Identify which cell holds the provided text, then report its [x, y] central coordinate. 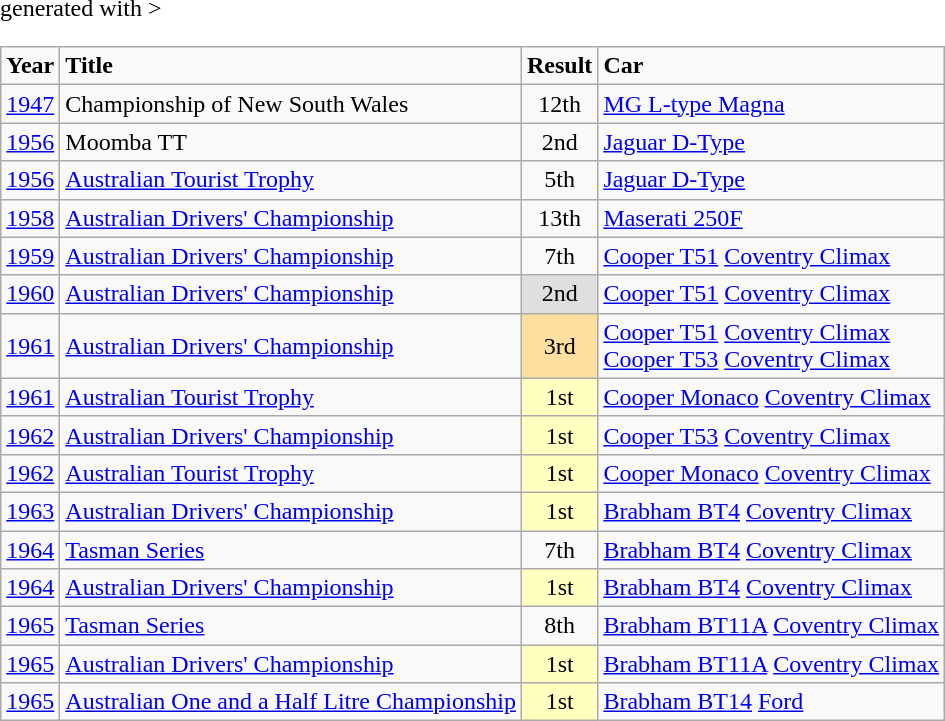
Cooper T51 Coventry ClimaxCooper T53 Coventry Climax [772, 346]
1958 [30, 218]
12th [559, 104]
1960 [30, 294]
8th [559, 626]
Australian One and a Half Litre Championship [291, 702]
MG L-type Magna [772, 104]
1963 [30, 511]
Moomba TT [291, 142]
3rd [559, 346]
1947 [30, 104]
Title [291, 66]
5th [559, 180]
1959 [30, 256]
Cooper T53 Coventry Climax [772, 435]
Championship of New South Wales [291, 104]
Car [772, 66]
Brabham BT14 Ford [772, 702]
Year [30, 66]
13th [559, 218]
Maserati 250F [772, 218]
Result [559, 66]
